Return the [x, y] coordinate for the center point of the cell that contains the specified text.  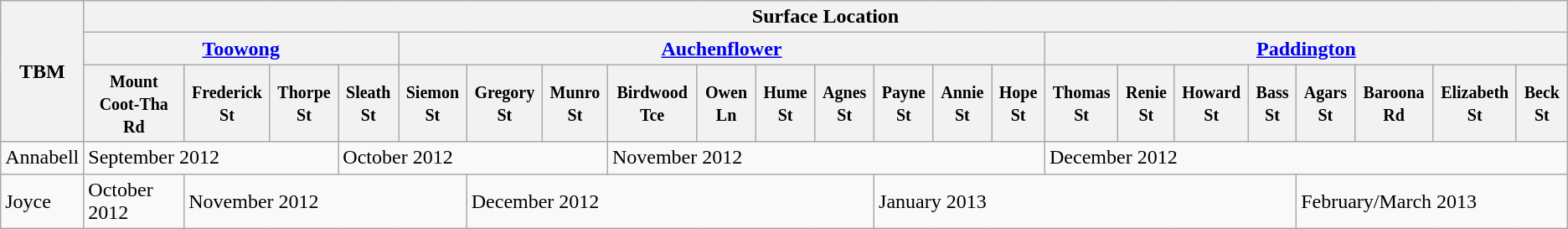
Toowong [241, 49]
Sleath St [369, 103]
Siemon St [433, 103]
Surface Location [826, 17]
Renie St [1146, 103]
Thomas St [1082, 103]
Thorpe St [304, 103]
Mount Coot-Tha Rd [134, 103]
September 2012 [211, 158]
Elizabeth St [1474, 103]
Munro St [575, 103]
Frederick St [227, 103]
January 2013 [1086, 201]
Hume St [786, 103]
TBM [42, 71]
Hope St [1019, 103]
Baroona Rd [1394, 103]
Annie St [962, 103]
Paddington [1307, 49]
Payne St [905, 103]
Joyce [42, 201]
Bass St [1271, 103]
Auchenflower [722, 49]
Annabell [42, 158]
February/March 2013 [1432, 201]
Birdwood Tce [652, 103]
Agnes St [844, 103]
Beck St [1541, 103]
Owen Ln [727, 103]
Howard St [1211, 103]
Agars St [1325, 103]
Gregory St [504, 103]
